Capture the cell that displays the provided text and extract its (x, y) central coordinate. 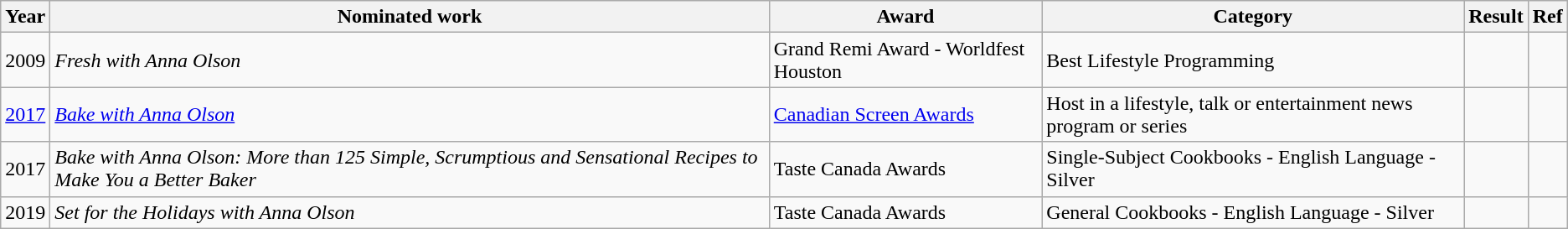
Set for the Holidays with Anna Olson (410, 212)
Best Lifestyle Programming (1253, 60)
Nominated work (410, 17)
Single-Subject Cookbooks - English Language - Silver (1253, 169)
Year (25, 17)
Award (905, 17)
Result (1496, 17)
Bake with Anna Olson: More than 125 Simple, Scrumptious and Sensational Recipes to Make You a Better Baker (410, 169)
General Cookbooks - English Language - Silver (1253, 212)
Fresh with Anna Olson (410, 60)
2009 (25, 60)
Ref (1548, 17)
2019 (25, 212)
Category (1253, 17)
Bake with Anna Olson (410, 114)
Grand Remi Award - Worldfest Houston (905, 60)
Host in a lifestyle, talk or entertainment news program or series (1253, 114)
Canadian Screen Awards (905, 114)
